Provide the (x, y) coordinate of the cell's center where the given text is located.  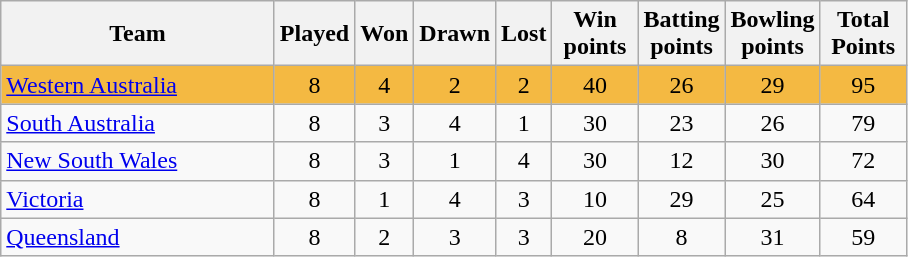
10 (595, 199)
South Australia (138, 123)
40 (595, 85)
Lost (524, 34)
Victoria (138, 199)
Team (138, 34)
20 (595, 237)
79 (863, 123)
64 (863, 199)
Drawn (455, 34)
Won (384, 34)
New South Wales (138, 161)
31 (772, 237)
12 (682, 161)
23 (682, 123)
25 (772, 199)
95 (863, 85)
Played (314, 34)
Batting points (682, 34)
Total Points (863, 34)
59 (863, 237)
Bowling points (772, 34)
72 (863, 161)
Win points (595, 34)
Queensland (138, 237)
Western Australia (138, 85)
